Locate the cell with the specified text and output its (X, Y) center coordinate. 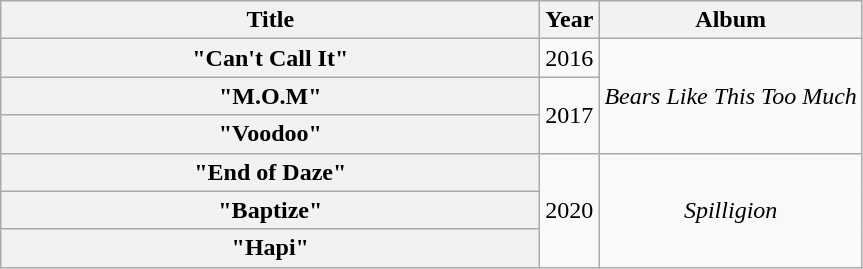
Spilligion (731, 210)
2020 (570, 210)
Bears Like This Too Much (731, 96)
2016 (570, 58)
Album (731, 20)
Title (270, 20)
"Voodoo" (270, 134)
"M.O.M" (270, 96)
"End of Daze" (270, 172)
"Hapi" (270, 248)
"Can't Call It" (270, 58)
"Baptize" (270, 210)
Year (570, 20)
2017 (570, 115)
